Detect which cell encompasses the target text, then output its (X, Y) center coordinate. 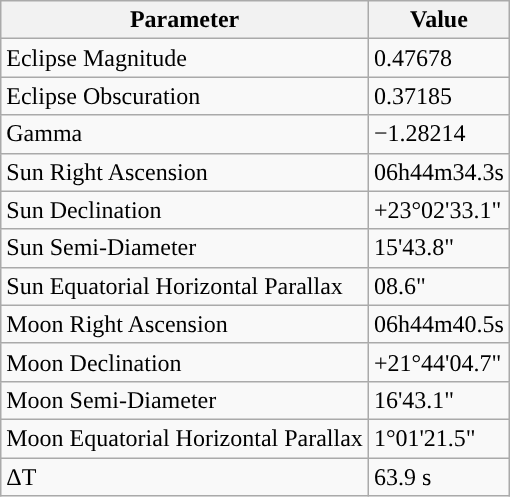
Moon Semi-Diameter (185, 400)
Sun Right Ascension (185, 172)
1°01'21.5" (438, 438)
Sun Equatorial Horizontal Parallax (185, 286)
+21°44'04.7" (438, 362)
0.37185 (438, 96)
06h44m40.5s (438, 324)
−1.28214 (438, 134)
+23°02'33.1" (438, 210)
Parameter (185, 20)
Moon Equatorial Horizontal Parallax (185, 438)
08.6" (438, 286)
15'43.8" (438, 248)
ΔT (185, 477)
Eclipse Magnitude (185, 58)
Moon Declination (185, 362)
0.47678 (438, 58)
Gamma (185, 134)
63.9 s (438, 477)
16'43.1" (438, 400)
Moon Right Ascension (185, 324)
Sun Semi-Diameter (185, 248)
Eclipse Obscuration (185, 96)
06h44m34.3s (438, 172)
Sun Declination (185, 210)
Value (438, 20)
